Return the [x, y] coordinate for the center point of the cell that contains the specified text.  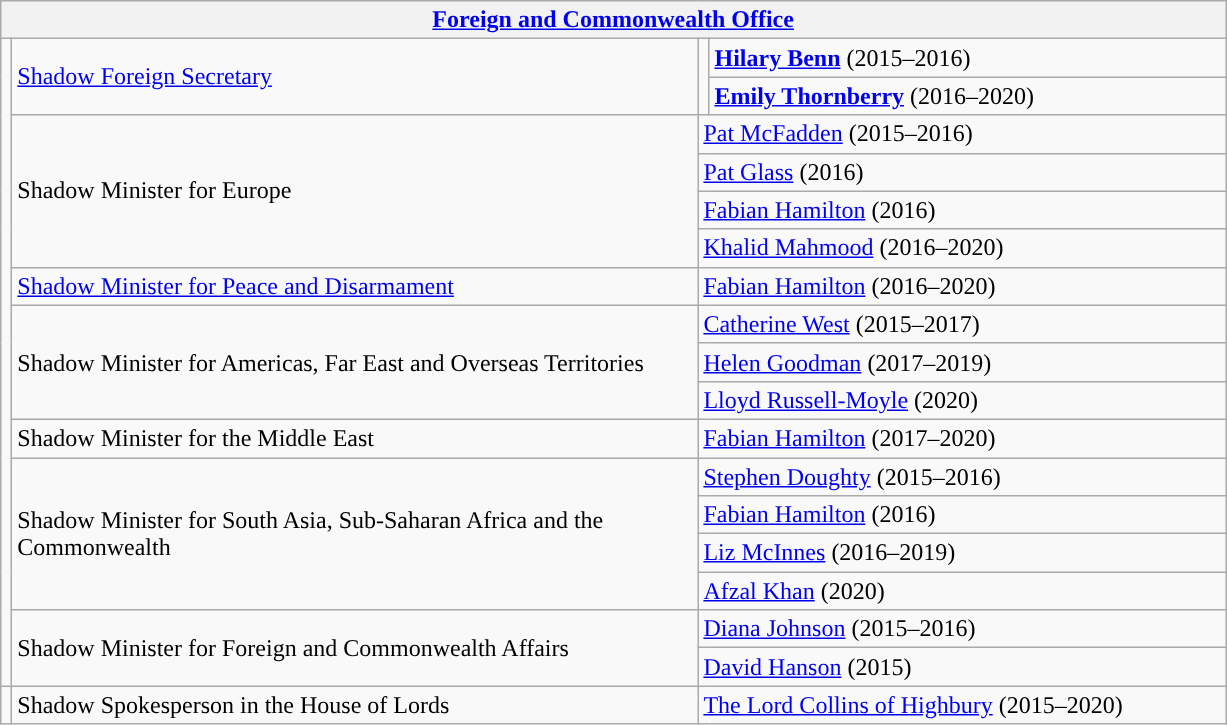
Diana Johnson (2015–2016) [962, 629]
David Hanson (2015) [962, 667]
The Lord Collins of Highbury (2015–2020) [962, 705]
Fabian Hamilton (2016–2020) [962, 286]
Shadow Foreign Secretary [355, 77]
Catherine West (2015–2017) [962, 324]
Shadow Minister for the Middle East [355, 438]
Shadow Minister for Americas, Far East and Overseas Territories [355, 362]
Shadow Minister for Europe [355, 191]
Afzal Khan (2020) [962, 591]
Fabian Hamilton (2017–2020) [962, 438]
Shadow Spokesperson in the House of Lords [355, 705]
Shadow Minister for South Asia, Sub-Saharan Africa and the Commonwealth [355, 534]
Liz McInnes (2016–2019) [962, 553]
Stephen Doughty (2015–2016) [962, 477]
Helen Goodman (2017–2019) [962, 362]
Foreign and Commonwealth Office [614, 20]
Lloyd Russell-Moyle (2020) [962, 400]
Pat Glass (2016) [962, 172]
Hilary Benn (2015–2016) [968, 58]
Khalid Mahmood (2016–2020) [962, 248]
Shadow Minister for Foreign and Commonwealth Affairs [355, 648]
Emily Thornberry (2016–2020) [968, 96]
Shadow Minister for Peace and Disarmament [355, 286]
Pat McFadden (2015–2016) [962, 134]
